Pinpoint the cell where the given text exists, returning its (X, Y) midpoint coordinate. 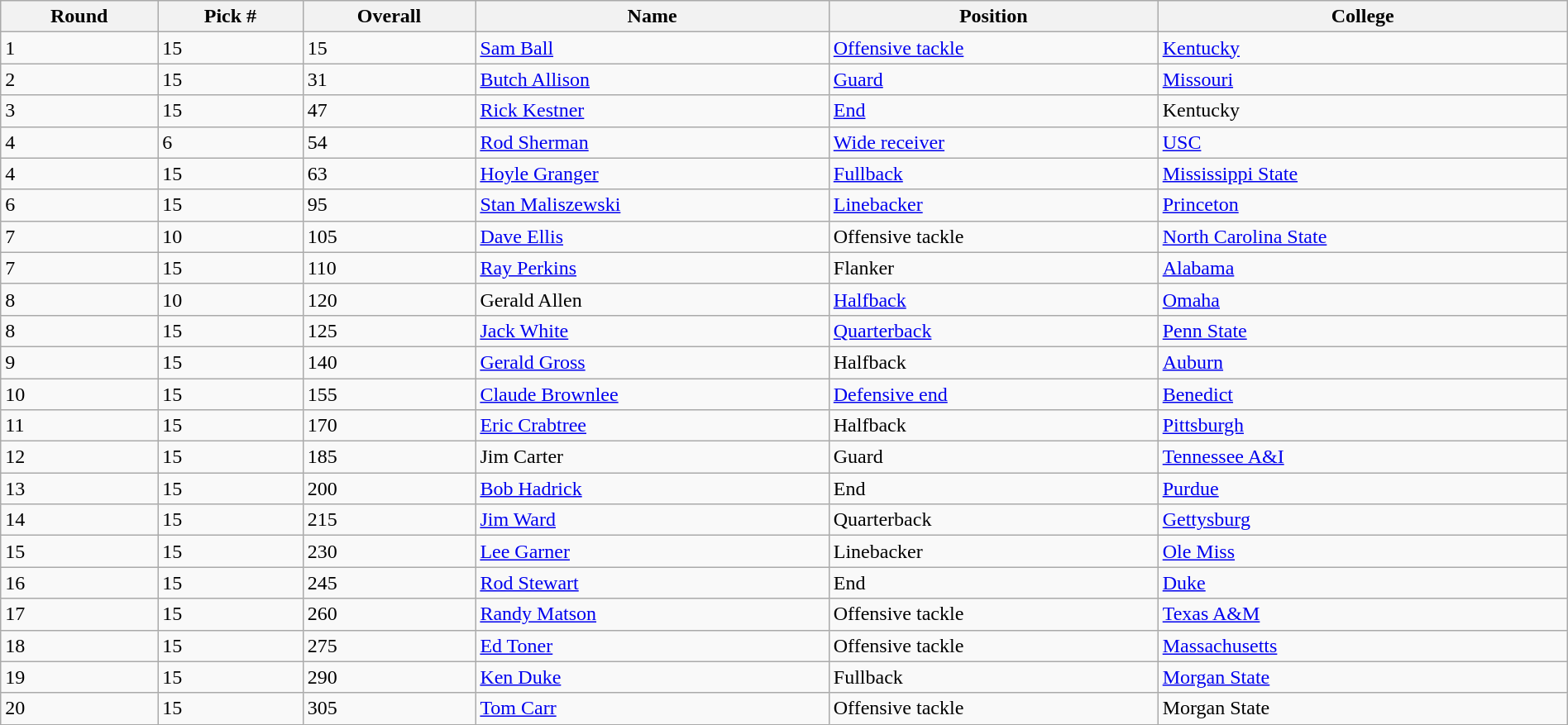
Gerald Gross (652, 362)
170 (389, 426)
Overall (389, 17)
13 (79, 489)
245 (389, 583)
185 (389, 457)
54 (389, 142)
14 (79, 520)
1 (79, 48)
Hoyle Granger (652, 174)
Missouri (1363, 79)
230 (389, 551)
290 (389, 677)
9 (79, 362)
Rod Sherman (652, 142)
20 (79, 708)
Alabama (1363, 268)
2 (79, 79)
Ken Duke (652, 677)
Sam Ball (652, 48)
Tom Carr (652, 708)
Gerald Allen (652, 299)
Wide receiver (993, 142)
Lee Garner (652, 551)
200 (389, 489)
Position (993, 17)
Eric Crabtree (652, 426)
Auburn (1363, 362)
Princeton (1363, 205)
17 (79, 614)
Flanker (993, 268)
Benedict (1363, 394)
Massachusetts (1363, 646)
120 (389, 299)
12 (79, 457)
Jim Carter (652, 457)
16 (79, 583)
Purdue (1363, 489)
Randy Matson (652, 614)
3 (79, 111)
Jack White (652, 331)
260 (389, 614)
Pittsburgh (1363, 426)
155 (389, 394)
140 (389, 362)
College (1363, 17)
31 (389, 79)
Stan Maliszewski (652, 205)
95 (389, 205)
18 (79, 646)
North Carolina State (1363, 236)
Duke (1363, 583)
110 (389, 268)
125 (389, 331)
Butch Allison (652, 79)
63 (389, 174)
USC (1363, 142)
Dave Ellis (652, 236)
Mississippi State (1363, 174)
305 (389, 708)
Tennessee A&I (1363, 457)
Ed Toner (652, 646)
Name (652, 17)
Defensive end (993, 394)
Texas A&M (1363, 614)
Claude Brownlee (652, 394)
Ray Perkins (652, 268)
Bob Hadrick (652, 489)
Penn State (1363, 331)
Round (79, 17)
19 (79, 677)
Pick # (231, 17)
275 (389, 646)
215 (389, 520)
Jim Ward (652, 520)
Rod Stewart (652, 583)
Gettysburg (1363, 520)
11 (79, 426)
Ole Miss (1363, 551)
Omaha (1363, 299)
105 (389, 236)
Rick Kestner (652, 111)
47 (389, 111)
